Find where the given text appears and provide that cell's center as (x, y) coordinate. 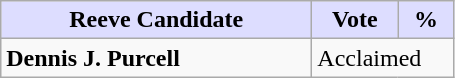
Acclaimed (383, 58)
Dennis J. Purcell (156, 58)
Reeve Candidate (156, 20)
Vote (355, 20)
% (426, 20)
